Scan for the cell matching the given text and deliver its [X, Y] coordinate at center. 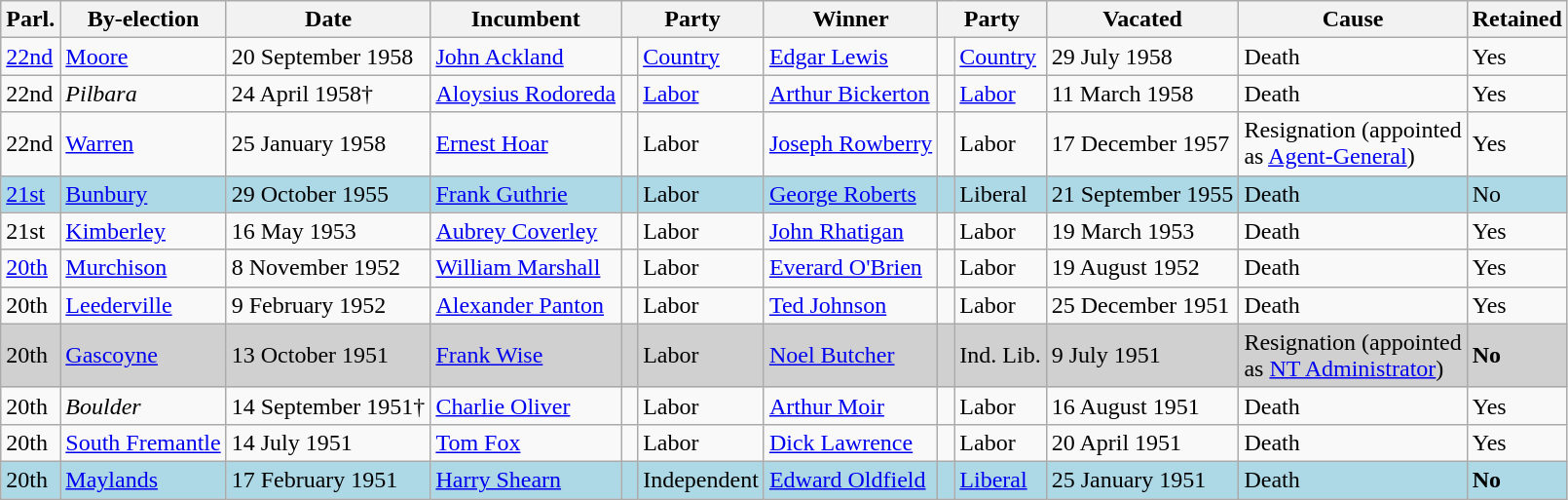
Joseph Rowberry [850, 144]
Dick Lawrence [850, 442]
25 December 1951 [1142, 305]
Resignation (appointedas NT Administrator) [1353, 355]
21 September 1955 [1142, 194]
Warren [143, 144]
Alexander Panton [526, 305]
Pilbara [143, 94]
By-election [143, 19]
19 March 1953 [1142, 231]
Cause [1353, 19]
Date [328, 19]
13 October 1951 [328, 355]
Resignation (appointedas Agent-General) [1353, 144]
Ted Johnson [850, 305]
17 December 1957 [1142, 144]
Boulder [143, 405]
Gascoyne [143, 355]
Noel Butcher [850, 355]
Everard O'Brien [850, 268]
8 November 1952 [328, 268]
John Ackland [526, 57]
Winner [850, 19]
Edgar Lewis [850, 57]
Arthur Bickerton [850, 94]
Vacated [1142, 19]
John Rhatigan [850, 231]
Edward Oldfield [850, 480]
19 August 1952 [1142, 268]
16 May 1953 [328, 231]
Retained [1517, 19]
9 July 1951 [1142, 355]
Murchison [143, 268]
Bunbury [143, 194]
Arthur Moir [850, 405]
14 July 1951 [328, 442]
Charlie Oliver [526, 405]
17 February 1951 [328, 480]
25 January 1951 [1142, 480]
Aloysius Rodoreda [526, 94]
Ernest Hoar [526, 144]
Frank Guthrie [526, 194]
Leederville [143, 305]
20 September 1958 [328, 57]
William Marshall [526, 268]
Maylands [143, 480]
Moore [143, 57]
29 July 1958 [1142, 57]
Kimberley [143, 231]
Parl. [31, 19]
24 April 1958† [328, 94]
20 April 1951 [1142, 442]
Tom Fox [526, 442]
Ind. Lib. [1000, 355]
25 January 1958 [328, 144]
Independent [701, 480]
11 March 1958 [1142, 94]
14 September 1951† [328, 405]
Frank Wise [526, 355]
Aubrey Coverley [526, 231]
16 August 1951 [1142, 405]
South Fremantle [143, 442]
George Roberts [850, 194]
29 October 1955 [328, 194]
Harry Shearn [526, 480]
Incumbent [526, 19]
9 February 1952 [328, 305]
